Determine the [X, Y] coordinate at the center of the cell enclosing the given text.  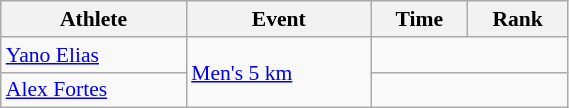
Time [419, 19]
Men's 5 km [278, 72]
Yano Elias [94, 55]
Event [278, 19]
Rank [518, 19]
Athlete [94, 19]
Alex Fortes [94, 90]
